Return the [x, y] coordinate for the center point of the cell that contains the specified text.  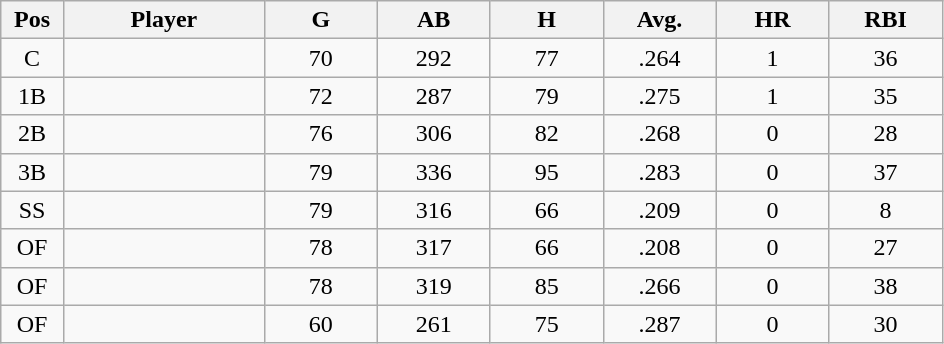
.283 [660, 172]
.208 [660, 248]
60 [320, 324]
37 [886, 172]
95 [546, 172]
72 [320, 96]
292 [434, 58]
287 [434, 96]
8 [886, 210]
.287 [660, 324]
.266 [660, 286]
70 [320, 58]
3B [32, 172]
AB [434, 20]
SS [32, 210]
Player [164, 20]
1B [32, 96]
316 [434, 210]
38 [886, 286]
HR [772, 20]
27 [886, 248]
G [320, 20]
2B [32, 134]
Pos [32, 20]
306 [434, 134]
261 [434, 324]
317 [434, 248]
85 [546, 286]
.275 [660, 96]
30 [886, 324]
RBI [886, 20]
35 [886, 96]
75 [546, 324]
Avg. [660, 20]
77 [546, 58]
76 [320, 134]
C [32, 58]
336 [434, 172]
36 [886, 58]
82 [546, 134]
319 [434, 286]
.268 [660, 134]
28 [886, 134]
.264 [660, 58]
.209 [660, 210]
H [546, 20]
